Extract the (X, Y) coordinate from the center of the cell holding the provided text.  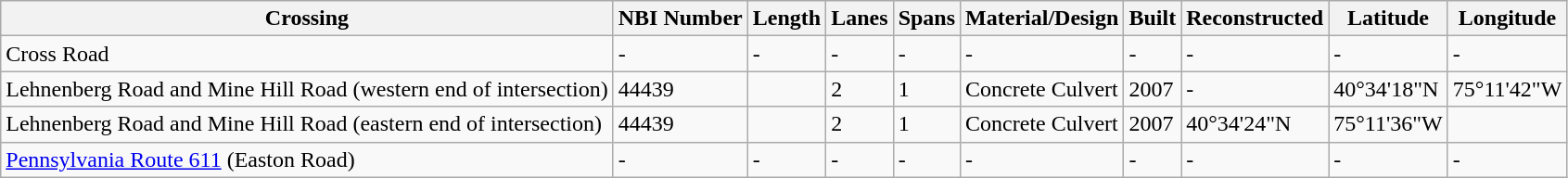
Pennsylvania Route 611 (Easton Road) (307, 159)
NBI Number (681, 19)
Crossing (307, 19)
Reconstructed (1256, 19)
Built (1153, 19)
Spans (926, 19)
Lanes (860, 19)
Cross Road (307, 54)
75°11'36"W (1389, 124)
Longitude (1508, 19)
Latitude (1389, 19)
Material/Design (1042, 19)
Lehnenberg Road and Mine Hill Road (western end of intersection) (307, 89)
75°11'42"W (1508, 89)
40°34'18"N (1389, 89)
Length (786, 19)
40°34'24"N (1256, 124)
Lehnenberg Road and Mine Hill Road (eastern end of intersection) (307, 124)
